Locate the cell with the specified text and output its [x, y] center coordinate. 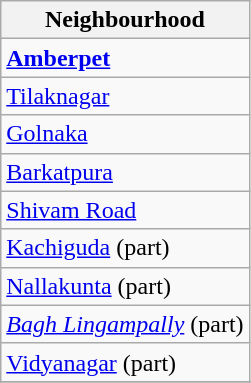
Golnaka [125, 134]
Nallakunta (part) [125, 286]
Neighbourhood [125, 20]
Tilaknagar [125, 96]
Vidyanagar (part) [125, 362]
Amberpet [125, 58]
Bagh Lingampally (part) [125, 324]
Shivam Road [125, 210]
Kachiguda (part) [125, 248]
Barkatpura [125, 172]
